Return the [X, Y] coordinate for the center point of the cell that contains the specified text.  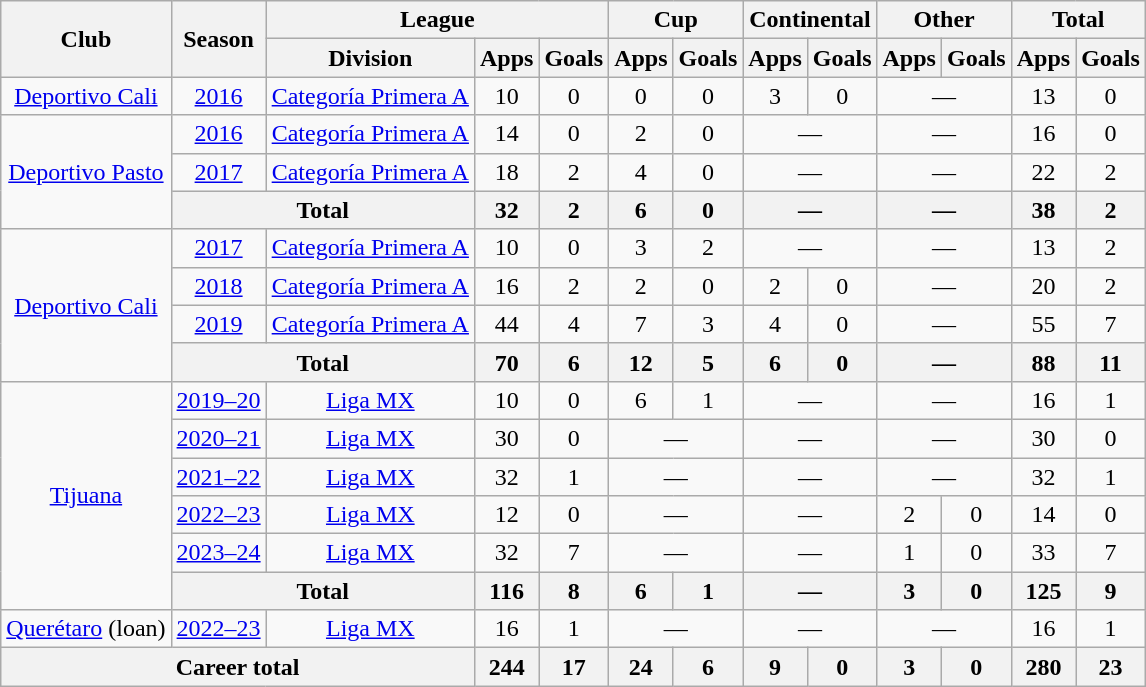
2018 [218, 286]
5 [708, 362]
125 [1043, 591]
70 [506, 362]
18 [506, 172]
20 [1043, 286]
11 [1111, 362]
33 [1043, 553]
38 [1043, 210]
Other [944, 20]
244 [506, 667]
280 [1043, 667]
League [438, 20]
24 [641, 667]
Division [370, 58]
23 [1111, 667]
Career total [238, 667]
17 [574, 667]
8 [574, 591]
Club [86, 39]
2021–22 [218, 477]
116 [506, 591]
Season [218, 39]
88 [1043, 362]
2023–24 [218, 553]
Deportivo Pasto [86, 172]
2020–21 [218, 438]
Continental [810, 20]
Cup [676, 20]
55 [1043, 324]
44 [506, 324]
22 [1043, 172]
Querétaro (loan) [86, 629]
2019 [218, 324]
2019–20 [218, 400]
Tijuana [86, 495]
